Scan for the cell matching the given text and deliver its (X, Y) coordinate at center. 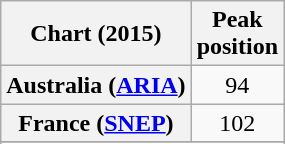
France (SNEP) (96, 123)
102 (237, 123)
Peakposition (237, 34)
Australia (ARIA) (96, 85)
94 (237, 85)
Chart (2015) (96, 34)
